Find where the given text appears and provide that cell's center as (X, Y) coordinate. 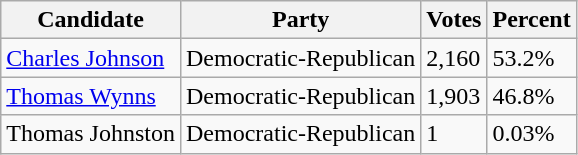
1 (454, 134)
Thomas Johnston (91, 134)
46.8% (532, 96)
Votes (454, 20)
0.03% (532, 134)
Candidate (91, 20)
Charles Johnson (91, 58)
53.2% (532, 58)
Thomas Wynns (91, 96)
2,160 (454, 58)
Party (300, 20)
1,903 (454, 96)
Percent (532, 20)
